Detect which cell encompasses the target text, then output its [X, Y] center coordinate. 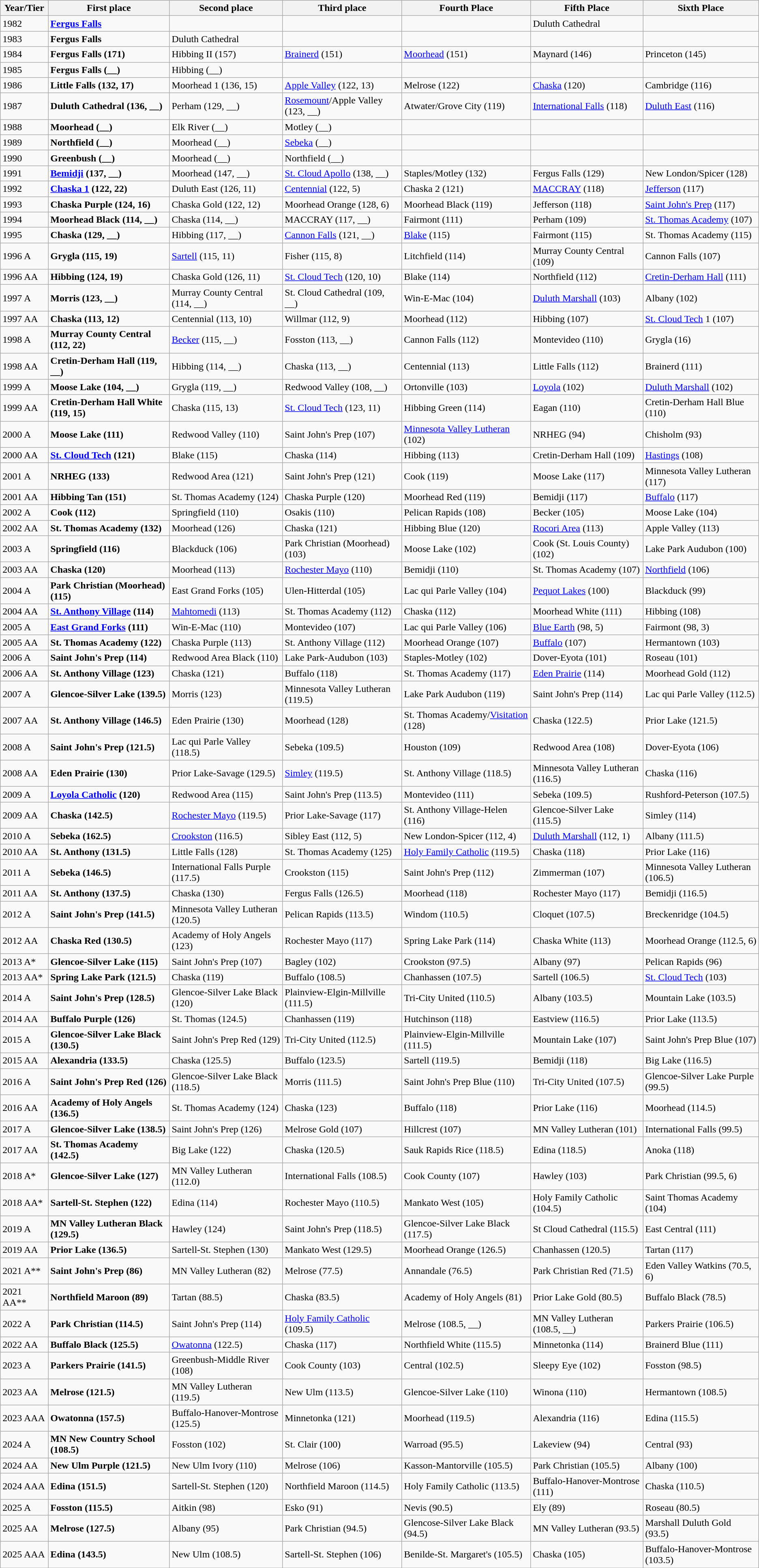
Duluth Marshall (102) [701, 387]
Chaska (105) [587, 1554]
Roseau (80.5) [701, 1507]
Hibbing II (157) [226, 54]
Second place [226, 8]
Moorhead Black (119) [466, 204]
Fergus Falls (126.5) [342, 894]
Ely (89) [587, 1507]
2008 A [24, 747]
East Central (111) [701, 1229]
Chaska (120.5) [342, 1149]
New London-Spicer (112, 4) [466, 836]
Chaska (119) [226, 977]
Hutchinson (118) [466, 1019]
2008 AA [24, 773]
1984 [24, 54]
Chaska (117) [342, 1345]
Buffalo (107) [587, 642]
St. Thomas Academy (115) [701, 235]
1996 AA [24, 277]
Anoka (118) [701, 1149]
Cannon Falls (107) [701, 256]
2013 AA* [24, 977]
Cloquet (107.5) [587, 914]
Lake Park Audubon (119) [466, 694]
Rocori Area (113) [587, 528]
2006 AA [24, 673]
Fosston (115.5) [109, 1507]
Park Christian Red (71.5) [587, 1271]
Chaska (112) [466, 612]
Prior Lake (113.5) [701, 1019]
Kasson-Mantorville (105.5) [466, 1465]
Chanhassen (119) [342, 1019]
Sartell-St. Stephen (122) [109, 1202]
Fosston (98.5) [701, 1365]
Perham (109) [587, 220]
Hibbing (124, 19) [109, 277]
Saint John's Prep (121.5) [109, 747]
Sleepy Eye (102) [587, 1365]
1994 [24, 220]
Brainerd (111) [701, 366]
Chaska Gold (122, 12) [226, 204]
1990 [24, 158]
Moorhead (128) [342, 720]
MN Valley Lutheran (119.5) [226, 1392]
2006 A [24, 658]
Eagan (110) [587, 408]
Spring Lake Park (114) [466, 941]
Owatonna (122.5) [226, 1345]
Park Christian (114.5) [109, 1324]
2021 A** [24, 1271]
St. Anthony Village (114) [109, 612]
St. Cloud Apollo (138, __) [342, 173]
Chaska Purple (120) [342, 497]
Saint John's Prep Blue (107) [701, 1040]
Fourth Place [466, 8]
Montevideo (111) [466, 794]
Redwood Area Black (110) [226, 658]
Edina (151.5) [109, 1486]
Sebeka (__) [342, 142]
Bemidji (116.5) [701, 894]
Hillcrest (107) [466, 1129]
Springfield (110) [226, 512]
Simley (119.5) [342, 773]
Sartell-St. Stephen (130) [226, 1250]
Lake Park Audubon (100) [701, 549]
Buffalo Purple (126) [109, 1019]
Hermantown (103) [701, 642]
Year/Tier [24, 8]
Big Lake (116.5) [701, 1061]
1991 [24, 173]
Melrose (108.5, __) [466, 1324]
Hibbing (114, __) [226, 366]
Tri-City United (107.5) [587, 1081]
Winona (110) [587, 1392]
Loyola Catholic (120) [109, 794]
Montevideo (107) [342, 627]
Duluth Cathedral (136, __) [109, 106]
Duluth East (126, 11) [226, 189]
1998 A [24, 340]
Minnetonka (121) [342, 1418]
Prior Lake Gold (80.5) [587, 1297]
Nevis (90.5) [466, 1507]
Chaska (123) [342, 1108]
Minnesota Valley Lutheran (106.5) [701, 873]
Duluth Marshall (112, 1) [587, 836]
East Grand Forks (105) [226, 591]
Grygla (119, __) [226, 387]
Hibbing (117, __) [226, 235]
Moorhead Red (119) [466, 497]
International Falls (108.5) [342, 1176]
East Grand Forks (111) [109, 627]
St. Thomas Academy (117) [466, 673]
2023 A [24, 1365]
MACCRAY (117, __) [342, 220]
1997 AA [24, 319]
Parkers Prairie (106.5) [701, 1324]
Saint John's Prep (141.5) [109, 914]
Moose Lake (104, __) [109, 387]
St. Anthony Village (118.5) [466, 773]
MN Valley Lutheran (101) [587, 1129]
Motley (__) [342, 127]
2014 A [24, 998]
Bemidji (110) [466, 570]
Simley (114) [701, 815]
MACCRAY (118) [587, 189]
Saint Thomas Academy (104) [701, 1202]
Chaska (142.5) [109, 815]
Northfield White (115.5) [466, 1345]
Annandale (76.5) [466, 1271]
2015 AA [24, 1061]
St. Cloud Tech 1 (107) [701, 319]
New Ulm Ivory (110) [226, 1465]
2024 AAA [24, 1486]
Chaska Purple (113) [226, 642]
Murray County Central (112, 22) [109, 340]
Cambridge (116) [701, 85]
2010 A [24, 836]
Saint John's Prep (126) [226, 1129]
Mountain Lake (103.5) [701, 998]
Minnesota Valley Lutheran (119.5) [342, 694]
Holy Family Catholic (119.5) [466, 851]
Glencoe-Silver Lake (110) [466, 1392]
Morris (123) [226, 694]
Fisher (115, 8) [342, 256]
Chanhassen (107.5) [466, 977]
Murray County Central (109) [587, 256]
2014 AA [24, 1019]
2007 AA [24, 720]
Perham (129, __) [226, 106]
2016 A [24, 1081]
Bemidji (137, __) [109, 173]
International Falls Purple (117.5) [226, 873]
Pelican Rapids (113.5) [342, 914]
Brainerd (151) [342, 54]
Moorhead Gold (112) [701, 673]
Sauk Rapids Rice (118.5) [466, 1149]
1986 [24, 85]
Prior Lake-Savage (117) [342, 815]
St. Cloud Cathedral (109, __) [342, 298]
Parkers Prairie (141.5) [109, 1365]
Crookston (115) [342, 873]
Glencoe-Silver Lake Black (120) [226, 998]
Eastview (116.5) [587, 1019]
Albany (97) [587, 962]
Aitkin (98) [226, 1507]
2018 AA* [24, 1202]
Zimmerman (107) [587, 873]
St. Clair (100) [342, 1445]
Buffalo (123.5) [342, 1061]
Benilde-St. Margaret's (105.5) [466, 1554]
Edina (118.5) [587, 1149]
St. Thomas Academy (142.5) [109, 1149]
Melrose (127.5) [109, 1528]
Glencoe-Silver Lake Black (118.5) [226, 1081]
First place [109, 8]
Bemidji (118) [587, 1061]
Melrose (121.5) [109, 1392]
2007 A [24, 694]
Cannon Falls (121, __) [342, 235]
Springfield (116) [109, 549]
Albany (95) [226, 1528]
2004 A [24, 591]
Saint John's Prep (113.5) [342, 794]
1992 [24, 189]
Academy of Holy Angels (136.5) [109, 1108]
Breckenridge (104.5) [701, 914]
Buffalo Black (125.5) [109, 1345]
Hibbing (113) [466, 455]
NRHEG (94) [587, 434]
Buffalo Black (78.5) [701, 1297]
1985 [24, 70]
Lake Park-Audubon (103) [342, 658]
Jefferson (118) [587, 204]
2011 A [24, 873]
Cretin-Derham Hall (119, __) [109, 366]
2004 AA [24, 612]
2009 AA [24, 815]
Buffalo (108.5) [342, 977]
Melrose (106) [342, 1465]
Hawley (124) [226, 1229]
St. Cloud Tech (123, 11) [342, 408]
Morris (111.5) [342, 1081]
Windom (110.5) [466, 914]
Moorhead (126) [226, 528]
Montevideo (110) [587, 340]
St. Anthony Village-Helen (116) [466, 815]
St. Thomas Academy (125) [342, 851]
Chaska (122.5) [587, 720]
New Ulm Purple (121.5) [109, 1465]
2018 A* [24, 1176]
Sebeka (162.5) [109, 836]
2010 AA [24, 851]
MN Valley Lutheran (93.5) [587, 1528]
Saint John's Prep (112) [466, 873]
Saint John's Prep Red (126) [109, 1081]
Atwater/Grove City (119) [466, 106]
Albany (111.5) [701, 836]
Tri-City United (112.5) [342, 1040]
Grygla (115, 19) [109, 256]
Sartell-St. Stephen (106) [342, 1554]
1996 A [24, 256]
Lac qui Parle Valley (106) [466, 627]
Fairmont (111) [466, 220]
1993 [24, 204]
Warroad (95.5) [466, 1445]
Morris (123, __) [109, 298]
Buffalo (117) [701, 497]
Dover-Eyota (101) [587, 658]
Little Falls (112) [587, 366]
Glencoe-Silver Lake Black (117.5) [466, 1229]
Sartell (115, 11) [226, 256]
2005 A [24, 627]
2009 A [24, 794]
Lac qui Parle Valley (118.5) [226, 747]
Apple Valley (122, 13) [342, 85]
Northfield Maroon (114.5) [342, 1486]
Buffalo-Hanover-Montrose (111) [587, 1486]
Loyola (102) [587, 387]
Lakeview (94) [587, 1445]
1997 A [24, 298]
MN Valley Lutheran (112.0) [226, 1176]
St. Anthony (131.5) [109, 851]
Central (93) [701, 1445]
New London/Spicer (128) [701, 173]
Blackduck (106) [226, 549]
Chaska (113, 12) [109, 319]
1982 [24, 24]
St. Cloud Tech (121) [109, 455]
Litchfield (114) [466, 256]
2015 A [24, 1040]
St. Thomas Academy (132) [109, 528]
Becker (115, __) [226, 340]
1999 A [24, 387]
1988 [24, 127]
Edina (114) [226, 1202]
Albany (100) [701, 1465]
Princeton (145) [701, 54]
Win-E-Mac (104) [466, 298]
Moorhead White (111) [587, 612]
Cretin-Derham Hall (111) [701, 277]
2013 A* [24, 962]
Albany (103.5) [587, 998]
Roseau (101) [701, 658]
Bagley (102) [342, 962]
Sartell (106.5) [587, 977]
2017 AA [24, 1149]
Cretin-Derham Hall White (119, 15) [109, 408]
Mankato West (105) [466, 1202]
Dover-Eyota (106) [701, 747]
Sebeka (146.5) [109, 873]
Chaska 2 (121) [466, 189]
Willmar (112, 9) [342, 319]
Chaska Purple (124, 16) [109, 204]
Moorhead (113) [226, 570]
2022 AA [24, 1345]
Moose Lake (104) [701, 512]
Chanhassen (120.5) [587, 1250]
2025 A [24, 1507]
Chisholm (93) [701, 434]
Chaska (114, __) [226, 220]
Tartan (88.5) [226, 1297]
Tartan (117) [701, 1250]
Holy Family Catholic (113.5) [466, 1486]
2000 AA [24, 455]
Osakis (110) [342, 512]
Pequot Lakes (100) [587, 591]
Chaska 1 (122, 22) [109, 189]
2001 AA [24, 497]
Chaska (130) [226, 894]
St. Anthony (137.5) [109, 894]
Sibley East (112, 5) [342, 836]
Centennial (113) [466, 366]
Houston (109) [466, 747]
Fifth Place [587, 8]
Win-E-Mac (110) [226, 627]
Marshall Duluth Gold (93.5) [701, 1528]
Chaska Red (130.5) [109, 941]
Ulen-Hitterdal (105) [342, 591]
Moorhead Orange (126.5) [466, 1250]
Park Christian (94.5) [342, 1528]
Northfield Maroon (89) [109, 1297]
Chaska (113, __) [342, 366]
St. Cloud Tech (120, 10) [342, 277]
Crookston (97.5) [466, 962]
Cretin-Derham Hall (109) [587, 455]
Moorhead (119.5) [466, 1418]
Little Falls (132, 17) [109, 85]
Murray County Central (114, __) [226, 298]
Fairmont (98, 3) [701, 627]
Becker (105) [587, 512]
St. Thomas Academy (112) [342, 612]
Blackduck (99) [701, 591]
Prior Lake-Savage (129.5) [226, 773]
Chaska (110.5) [701, 1486]
Pelican Rapids (108) [466, 512]
MN Valley Lutheran Black (129.5) [109, 1229]
Minnesota Valley Lutheran (116.5) [587, 773]
Glencoe-Silver Lake Purple (99.5) [701, 1081]
2025 AA [24, 1528]
1998 AA [24, 366]
Tri-City United (110.5) [466, 998]
Greenbush (__) [109, 158]
Fergus Falls (129) [587, 173]
Sartell-St. Stephen (120) [226, 1486]
Academy of Holy Angels (123) [226, 941]
Redwood Area (108) [587, 747]
Big Lake (122) [226, 1149]
St. Cloud Tech (103) [701, 977]
MN Valley Lutheran (108.5, __) [587, 1324]
Fosston (113, __) [342, 340]
Minnesota Valley Lutheran (102) [466, 434]
MN Valley Lutheran (82) [226, 1271]
Albany (102) [701, 298]
Ortonville (103) [466, 387]
Glencoe-Silver Lake Black (130.5) [109, 1040]
Saint John's Prep (86) [109, 1271]
Park Christian (105.5) [587, 1465]
Blake (114) [466, 277]
Centennial (122, 5) [342, 189]
2002 AA [24, 528]
2012 A [24, 914]
2000 A [24, 434]
Moorhead Orange (128, 6) [342, 204]
Spring Lake Park (121.5) [109, 977]
Prior Lake (136.5) [109, 1250]
Cannon Falls (112) [466, 340]
Chaska (114) [342, 455]
2024 A [24, 1445]
1999 AA [24, 408]
Minnetonka (114) [587, 1345]
1995 [24, 235]
2011 AA [24, 894]
2016 AA [24, 1108]
Eden Prairie (114) [587, 673]
Mankato West (129.5) [342, 1250]
Chaska (129, __) [109, 235]
Saint John's Prep Red (129) [226, 1040]
Minnesota Valley Lutheran (120.5) [226, 914]
Minnesota Valley Lutheran (117) [701, 476]
Melrose Gold (107) [342, 1129]
Redwood Area (115) [226, 794]
Central (102.5) [466, 1365]
Holy Family Catholic (109.5) [342, 1324]
Duluth East (116) [701, 106]
Glencoe-Silver Lake (139.5) [109, 694]
Saint John's Prep (118.5) [342, 1229]
Chaska (115, 13) [226, 408]
1989 [24, 142]
Centennial (113, 10) [226, 319]
Moorhead 1 (136, 15) [226, 85]
Moorhead Orange (107) [466, 642]
St. Thomas Academy/Visitation (128) [466, 720]
2017 A [24, 1129]
Hibbing (108) [701, 612]
Bemidji (117) [587, 497]
Chaska (83.5) [342, 1297]
Buffalo-Hanover-Montrose (103.5) [701, 1554]
Prior Lake (121.5) [701, 720]
Rochester Mayo (110) [342, 570]
Rochester Mayo (119.5) [226, 815]
Hibbing (107) [587, 319]
1987 [24, 106]
Chaska (125.5) [226, 1061]
Duluth Marshall (103) [587, 298]
St. Thomas (124.5) [226, 1019]
2025 AAA [24, 1554]
Moorhead Orange (112.5, 6) [701, 941]
2001 A [24, 476]
Park Christian (Moorhead) (103) [342, 549]
Moose Lake (111) [109, 434]
International Falls (118) [587, 106]
Redwood Valley (110) [226, 434]
Grygla (16) [701, 340]
Jefferson (117) [701, 189]
2002 A [24, 512]
Cook County (103) [342, 1365]
Esko (91) [342, 1507]
Hibbing (__) [226, 70]
Cook County (107) [466, 1176]
Moorhead (151) [466, 54]
St. Anthony Village (146.5) [109, 720]
Cook (St. Louis County) (102) [587, 549]
NRHEG (133) [109, 476]
Moorhead (114.5) [701, 1108]
Crookston (116.5) [226, 836]
Elk River (__) [226, 127]
Cretin-Derham Hall Blue (110) [701, 408]
Staples-Motley (102) [466, 658]
St Cloud Cathedral (115.5) [587, 1229]
Chaska (118) [587, 851]
Northfield (112) [587, 277]
Park Christian (99.5, 6) [701, 1176]
Rushford-Peterson (107.5) [701, 794]
2019 AA [24, 1250]
Alexandria (133.5) [109, 1061]
1983 [24, 39]
Park Christian (Moorhead) (115) [109, 591]
Moose Lake (117) [587, 476]
St. Anthony Village (123) [109, 673]
Edina (143.5) [109, 1554]
Hawley (103) [587, 1176]
Glencoe-Silver Lake (115) [109, 962]
Maynard (146) [587, 54]
Hibbing Blue (120) [466, 528]
Mountain Lake (107) [587, 1040]
Rosemount/Apple Valley (123, __) [342, 106]
Cook (119) [466, 476]
Greenbush-Middle River (108) [226, 1365]
Moose Lake (102) [466, 549]
Sartell (119.5) [466, 1061]
MN New Country School (108.5) [109, 1445]
Owatonna (157.5) [109, 1418]
2023 AAA [24, 1418]
Staples/Motley (132) [466, 173]
Hibbing Green (114) [466, 408]
2005 AA [24, 642]
Mahtomedi (113) [226, 612]
International Falls (99.5) [701, 1129]
Pelican Rapids (96) [701, 962]
Melrose (122) [466, 85]
Fosston (102) [226, 1445]
Edina (115.5) [701, 1418]
Apple Valley (113) [701, 528]
Rochester Mayo (110.5) [342, 1202]
2022 A [24, 1324]
Moorhead (147, __) [226, 173]
Melrose (77.5) [342, 1271]
Glencose-Silver Lake Black (94.5) [466, 1528]
Glencoe-Silver Lake (127) [109, 1176]
2021 AA** [24, 1297]
Blue Earth (98, 5) [587, 627]
Glencoe-Silver Lake (138.5) [109, 1129]
Eden Valley Watkins (70.5, 6) [701, 1271]
New Ulm (113.5) [342, 1392]
2019 A [24, 1229]
Saint John's Prep Blue (110) [466, 1081]
Little Falls (128) [226, 851]
Hastings (108) [701, 455]
Lac qui Parle Valley (112.5) [701, 694]
Buffalo-Hanover-Montrose (125.5) [226, 1418]
Holy Family Catholic (104.5) [587, 1202]
Hermantown (108.5) [701, 1392]
Hibbing Tan (151) [109, 497]
Chaska White (113) [587, 941]
Brainerd Blue (111) [701, 1345]
Fergus Falls (__) [109, 70]
Third place [342, 8]
Moorhead (118) [466, 894]
Fergus Falls (171) [109, 54]
Saint John's Prep (117) [701, 204]
Moorhead Black (114, __) [109, 220]
Northfield (106) [701, 570]
Sixth Place [701, 8]
New Ulm (108.5) [226, 1554]
Saint John's Prep (128.5) [109, 998]
Glencoe-Silver Lake (115.5) [587, 815]
2024 AA [24, 1465]
Moorhead (112) [466, 319]
Fairmont (115) [587, 235]
St. Thomas Academy (122) [109, 642]
St. Anthony Village (112) [342, 642]
2023 AA [24, 1392]
Academy of Holy Angels (81) [466, 1297]
Cook (112) [109, 512]
2003 A [24, 549]
Redwood Area (121) [226, 476]
Chaska Gold (126, 11) [226, 277]
2003 AA [24, 570]
Lac qui Parle Valley (104) [466, 591]
Saint John's Prep (121) [342, 476]
2012 AA [24, 941]
Redwood Valley (108, __) [342, 387]
Alexandria (116) [587, 1418]
Chaska (116) [701, 773]
